Provide the [x, y] coordinate of the cell's center where the given text is located.  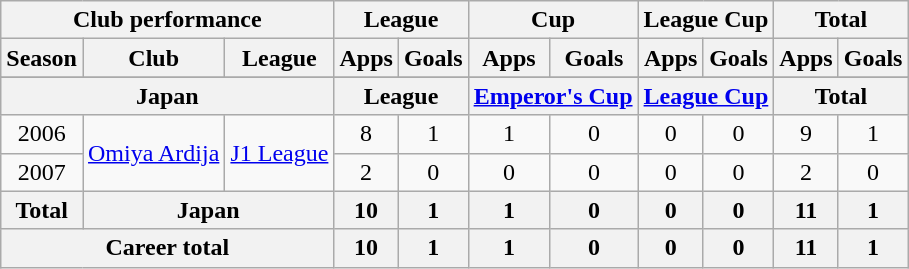
Omiya Ardija [153, 153]
2007 [42, 172]
Season [42, 58]
Club performance [168, 20]
J1 League [280, 153]
8 [366, 134]
Career total [168, 248]
Club [153, 58]
Emperor's Cup [553, 96]
2006 [42, 134]
Cup [553, 20]
9 [806, 134]
